Find where the given text appears and provide that cell's center as [x, y] coordinate. 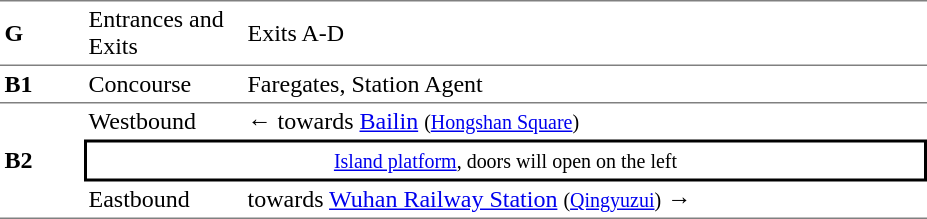
Faregates, Station Agent [585, 83]
G [42, 32]
B1 [42, 83]
Westbound [164, 121]
Concourse [164, 83]
Exits A-D [585, 32]
B2 [42, 160]
← towards Bailin (Hongshan Square) [585, 121]
Island platform, doors will open on the left [506, 161]
Entrances and Exits [164, 32]
